Identify which cell holds the provided text, then report its (X, Y) central coordinate. 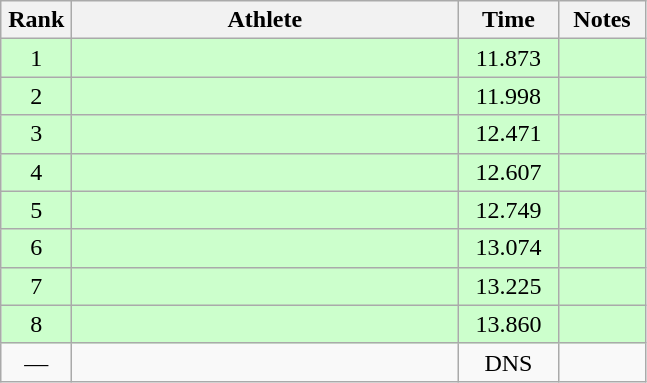
— (36, 362)
13.225 (508, 286)
4 (36, 172)
8 (36, 324)
6 (36, 248)
12.607 (508, 172)
5 (36, 210)
DNS (508, 362)
12.471 (508, 134)
12.749 (508, 210)
11.873 (508, 58)
13.860 (508, 324)
1 (36, 58)
7 (36, 286)
Time (508, 20)
Notes (602, 20)
13.074 (508, 248)
Athlete (265, 20)
2 (36, 96)
3 (36, 134)
Rank (36, 20)
11.998 (508, 96)
